Pinpoint the cell where the given text exists, returning its [X, Y] midpoint coordinate. 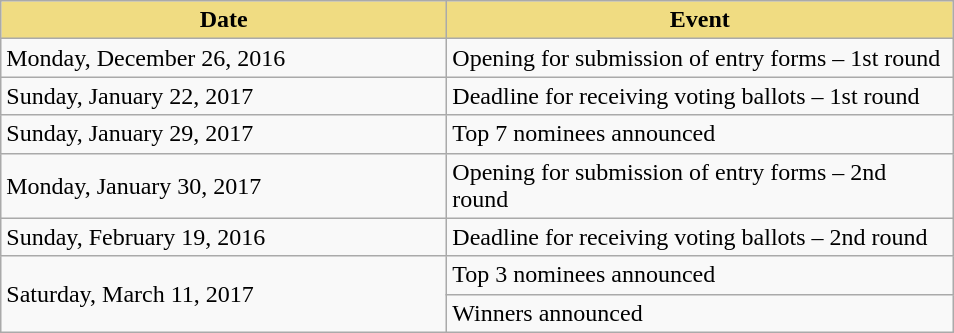
Monday, January 30, 2017 [224, 186]
Monday, December 26, 2016 [224, 58]
Sunday, January 29, 2017 [224, 134]
Top 7 nominees announced [700, 134]
Sunday, January 22, 2017 [224, 96]
Event [700, 20]
Sunday, February 19, 2016 [224, 237]
Top 3 nominees announced [700, 275]
Deadline for receiving voting ballots – 2nd round [700, 237]
Deadline for receiving voting ballots – 1st round [700, 96]
Opening for submission of entry forms – 1st round [700, 58]
Opening for submission of entry forms – 2nd round [700, 186]
Winners announced [700, 313]
Saturday, March 11, 2017 [224, 294]
Date [224, 20]
